Extract the (x, y) coordinate from the center of the cell holding the provided text.  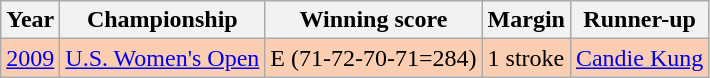
1 stroke (526, 58)
Championship (162, 20)
Candie Kung (639, 58)
2009 (30, 58)
Year (30, 20)
E (71-72-70-71=284) (374, 58)
U.S. Women's Open (162, 58)
Margin (526, 20)
Runner-up (639, 20)
Winning score (374, 20)
